Search for the cell housing the specified text and yield its [x, y] center coordinate. 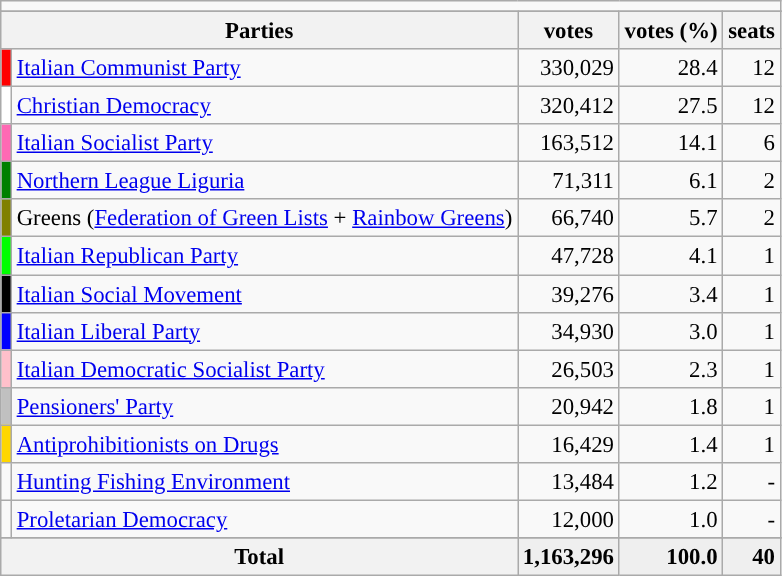
Pensioners' Party [264, 406]
20,942 [569, 406]
39,276 [569, 294]
6 [752, 143]
27.5 [671, 106]
28.4 [671, 68]
Greens (Federation of Green Lists + Rainbow Greens) [264, 219]
66,740 [569, 219]
40 [752, 557]
seats [752, 31]
320,412 [569, 106]
Antiprohibitionists on Drugs [264, 444]
100.0 [671, 557]
12,000 [569, 519]
Italian Communist Party [264, 68]
votes [569, 31]
6.1 [671, 181]
2.3 [671, 369]
3.0 [671, 331]
13,484 [569, 482]
34,930 [569, 331]
Italian Liberal Party [264, 331]
Total [260, 557]
Christian Democracy [264, 106]
Parties [260, 31]
1.8 [671, 406]
26,503 [569, 369]
Italian Republican Party [264, 256]
Hunting Fishing Environment [264, 482]
Italian Socialist Party [264, 143]
5.7 [671, 219]
4.1 [671, 256]
16,429 [569, 444]
47,728 [569, 256]
1.0 [671, 519]
Proletarian Democracy [264, 519]
71,311 [569, 181]
1.2 [671, 482]
votes (%) [671, 31]
3.4 [671, 294]
Italian Social Movement [264, 294]
1,163,296 [569, 557]
Italian Democratic Socialist Party [264, 369]
163,512 [569, 143]
330,029 [569, 68]
Northern League Liguria [264, 181]
14.1 [671, 143]
1.4 [671, 444]
